Output the [X, Y] coordinate of the center of the cell containing the given text.  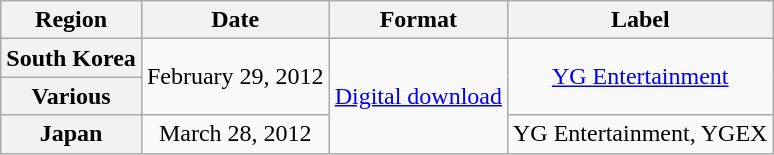
YG Entertainment, YGEX [640, 134]
Label [640, 20]
Format [418, 20]
Japan [72, 134]
YG Entertainment [640, 77]
Various [72, 96]
February 29, 2012 [235, 77]
Region [72, 20]
South Korea [72, 58]
Digital download [418, 96]
March 28, 2012 [235, 134]
Date [235, 20]
